Extract the (x, y) coordinate from the center of the cell holding the provided text.  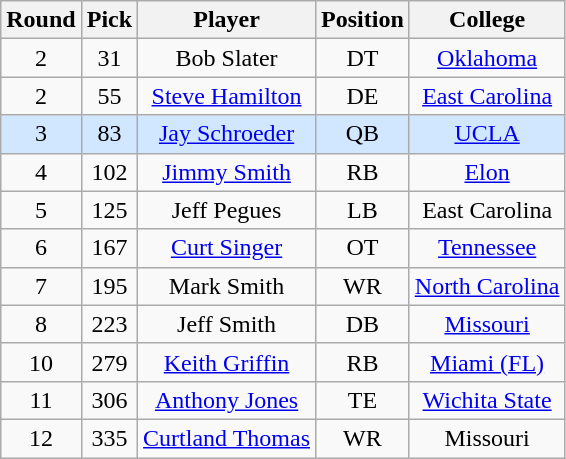
TE (363, 400)
279 (109, 362)
DE (363, 96)
7 (41, 286)
12 (41, 438)
5 (41, 210)
6 (41, 248)
Curt Singer (227, 248)
Anthony Jones (227, 400)
Curtland Thomas (227, 438)
Steve Hamilton (227, 96)
Wichita State (487, 400)
Oklahoma (487, 58)
Elon (487, 172)
55 (109, 96)
QB (363, 134)
DT (363, 58)
Jay Schroeder (227, 134)
College (487, 20)
Jeff Smith (227, 324)
195 (109, 286)
3 (41, 134)
OT (363, 248)
125 (109, 210)
Jimmy Smith (227, 172)
102 (109, 172)
Bob Slater (227, 58)
8 (41, 324)
Pick (109, 20)
31 (109, 58)
Round (41, 20)
Tennessee (487, 248)
306 (109, 400)
223 (109, 324)
Position (363, 20)
11 (41, 400)
Player (227, 20)
DB (363, 324)
4 (41, 172)
Miami (FL) (487, 362)
167 (109, 248)
UCLA (487, 134)
83 (109, 134)
LB (363, 210)
10 (41, 362)
Mark Smith (227, 286)
Keith Griffin (227, 362)
335 (109, 438)
North Carolina (487, 286)
Jeff Pegues (227, 210)
